Search for the cell housing the specified text and yield its [X, Y] center coordinate. 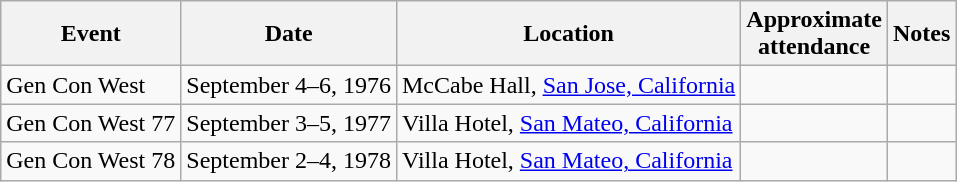
Date [289, 34]
September 4–6, 1976 [289, 85]
September 2–4, 1978 [289, 161]
September 3–5, 1977 [289, 123]
Gen Con West 78 [91, 161]
Event [91, 34]
Location [568, 34]
Approximateattendance [814, 34]
Gen Con West [91, 85]
McCabe Hall, San Jose, California [568, 85]
Gen Con West 77 [91, 123]
Notes [921, 34]
